Detect which cell encompasses the target text, then output its [X, Y] center coordinate. 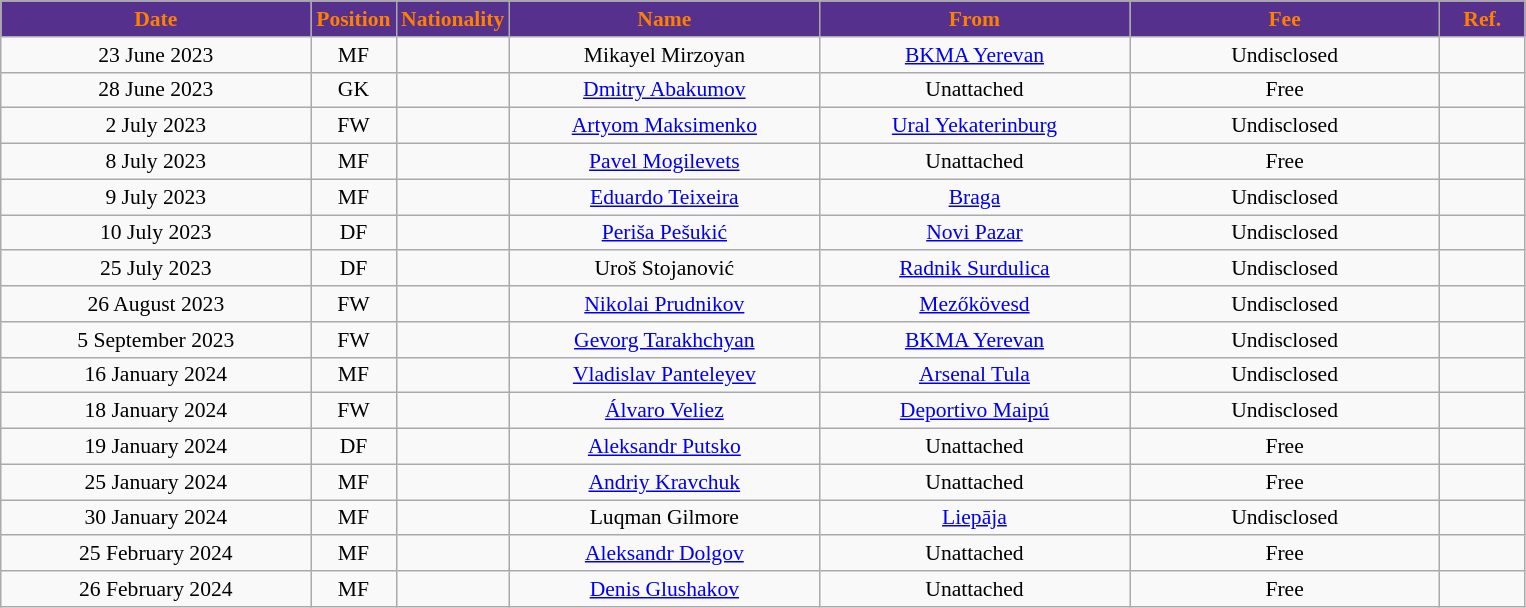
Novi Pazar [974, 233]
Denis Glushakov [664, 589]
Deportivo Maipú [974, 411]
10 July 2023 [156, 233]
Vladislav Panteleyev [664, 375]
Ural Yekaterinburg [974, 126]
Nationality [452, 19]
Pavel Mogilevets [664, 162]
GK [354, 90]
Dmitry Abakumov [664, 90]
Mikayel Mirzoyan [664, 55]
Arsenal Tula [974, 375]
30 January 2024 [156, 518]
26 August 2023 [156, 304]
Eduardo Teixeira [664, 197]
5 September 2023 [156, 340]
Gevorg Tarakhchyan [664, 340]
Ref. [1482, 19]
From [974, 19]
Uroš Stojanović [664, 269]
Mezőkövesd [974, 304]
25 January 2024 [156, 482]
Liepāja [974, 518]
Luqman Gilmore [664, 518]
Andriy Kravchuk [664, 482]
16 January 2024 [156, 375]
Braga [974, 197]
Position [354, 19]
Periša Pešukić [664, 233]
Date [156, 19]
Artyom Maksimenko [664, 126]
8 July 2023 [156, 162]
9 July 2023 [156, 197]
25 July 2023 [156, 269]
23 June 2023 [156, 55]
Radnik Surdulica [974, 269]
28 June 2023 [156, 90]
19 January 2024 [156, 447]
25 February 2024 [156, 554]
Aleksandr Dolgov [664, 554]
Name [664, 19]
2 July 2023 [156, 126]
Nikolai Prudnikov [664, 304]
Aleksandr Putsko [664, 447]
Fee [1285, 19]
Álvaro Veliez [664, 411]
18 January 2024 [156, 411]
26 February 2024 [156, 589]
